Find where the given text appears and provide that cell's center as [x, y] coordinate. 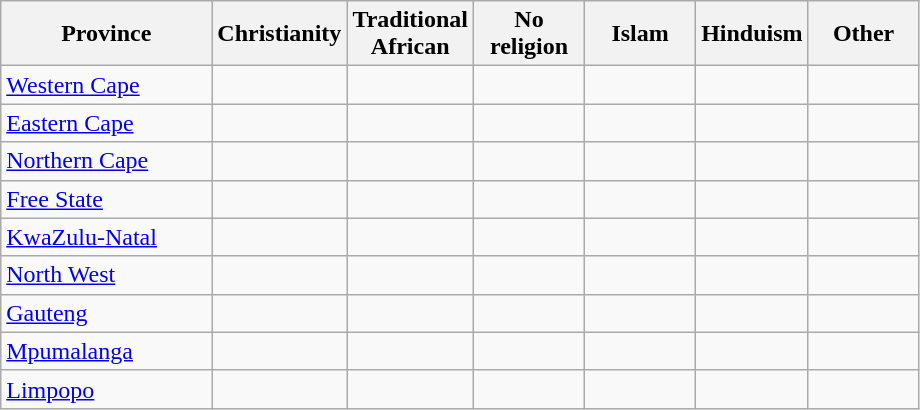
Mpumalanga [106, 351]
Eastern Cape [106, 123]
Other [864, 34]
Islam [640, 34]
Western Cape [106, 85]
Free State [106, 199]
Limpopo [106, 389]
Province [106, 34]
North West [106, 275]
Christianity [280, 34]
No religion [530, 34]
Gauteng [106, 313]
Traditional African [410, 34]
Hinduism [752, 34]
KwaZulu-Natal [106, 237]
Northern Cape [106, 161]
